Extract the (x, y) coordinate from the center of the cell holding the provided text.  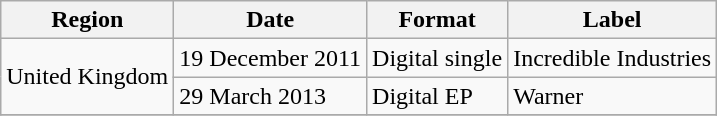
Warner (612, 96)
Format (438, 20)
Label (612, 20)
Incredible Industries (612, 58)
United Kingdom (88, 77)
Date (270, 20)
19 December 2011 (270, 58)
Digital single (438, 58)
Region (88, 20)
Digital EP (438, 96)
29 March 2013 (270, 96)
